From the cell containing the given text, extract its center point as [x, y] coordinate. 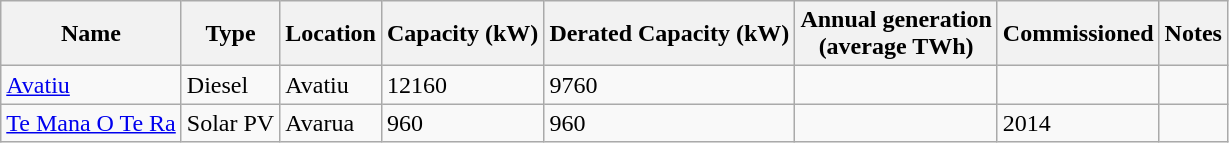
Name [92, 34]
Annual generation (average TWh) [896, 34]
Derated Capacity (kW) [670, 34]
2014 [1078, 123]
9760 [670, 85]
Te Mana O Te Ra [92, 123]
Solar PV [230, 123]
Commissioned [1078, 34]
12160 [462, 85]
Location [331, 34]
Avarua [331, 123]
Diesel [230, 85]
Notes [1193, 34]
Type [230, 34]
Capacity (kW) [462, 34]
